Output the [x, y] coordinate of the center of the cell containing the given text.  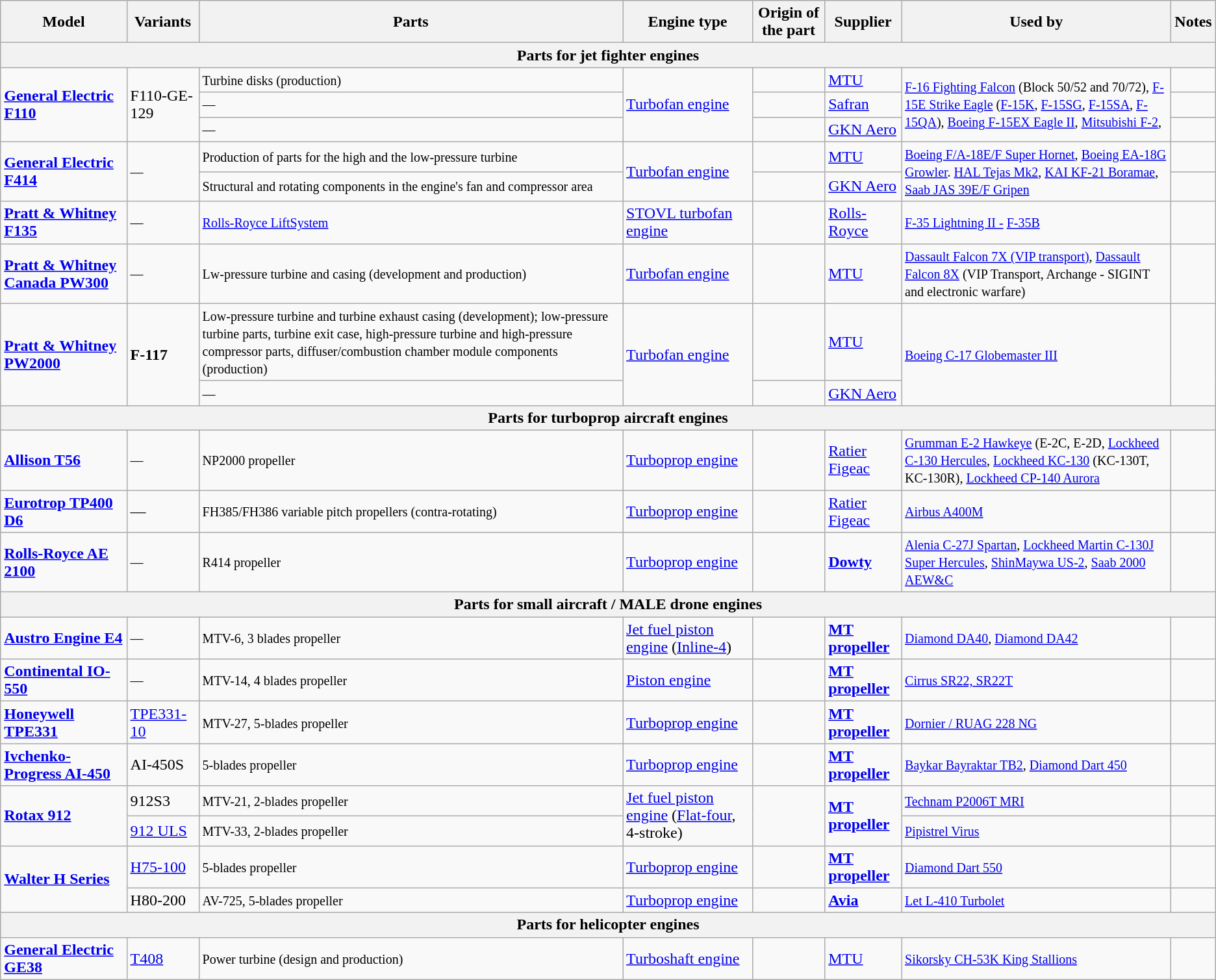
Cirrus SR22, SR22T [1037, 681]
912 ULS [162, 831]
Boeing C-17 Globemaster III [1037, 355]
Diamond DA40, Diamond DA42 [1037, 638]
Pratt & Whitney PW2000 [64, 355]
H80-200 [162, 900]
Engine type [688, 22]
Notes [1193, 22]
Turboshaft engine [688, 959]
Rotax 912 [64, 816]
Lw-pressure turbine and casing (development and production) [411, 273]
Pratt & Whitney F135 [64, 222]
FH385/FH386 variable pitch propellers (contra-rotating) [411, 510]
Honeywell TPE331 [64, 722]
F-117 [162, 355]
Parts for jet fighter engines [608, 55]
Power turbine (design and production) [411, 959]
Structural and rotating components in the engine's fan and compressor area [411, 186]
Continental IO-550 [64, 681]
MTV-21, 2-blades propeller [411, 801]
MTV-33, 2-blades propeller [411, 831]
Origin of the part [789, 22]
Technam P2006T MRI [1037, 801]
TPE331-10 [162, 722]
MTV-6, 3 blades propeller [411, 638]
F110-GE-129 [162, 105]
Let L-410 Turbolet [1037, 900]
Rolls-Royce AE 2100 [64, 562]
Allison T56 [64, 460]
Alenia C-27J Spartan, Lockheed Martin C-130J Super Hercules, ShinMaywa US-2, Saab 2000 AEW&C [1037, 562]
Airbus A400M [1037, 510]
Jet fuel piston engine (Inline-4) [688, 638]
Dowty [863, 562]
AI-450S [162, 765]
Parts for small aircraft / MALE drone engines [608, 605]
Walter H Series [64, 879]
MTV-14, 4 blades propeller [411, 681]
Avia [863, 900]
Dassault Falcon 7X (VIP transport), Dassault Falcon 8X (VIP Transport, Archange - SIGINT and electronic warfare) [1037, 273]
General Electric GE38 [64, 959]
Safran [863, 105]
Parts for turboprop aircraft engines [608, 418]
Ivchenko-Progress AI-450 [64, 765]
Model [64, 22]
T408 [162, 959]
Turbine disks (production) [411, 80]
Diamond Dart 550 [1037, 866]
Production of parts for the high and the low-pressure turbine [411, 157]
Supplier [863, 22]
General Electric F414 [64, 171]
Eurotrop TP400 D6 [64, 510]
Baykar Bayraktar TB2, Diamond Dart 450 [1037, 765]
Grumman E-2 Hawkeye (E-2C, E-2D, Lockheed C-130 Hercules, Lockheed KC-130 (KC-130T, KC-130R), Lockheed CP-140 Aurora [1037, 460]
Dornier / RUAG 228 NG [1037, 722]
Austro Engine E4 [64, 638]
STOVL turbofan engine [688, 222]
Parts [411, 22]
Used by [1037, 22]
Jet fuel piston engine (Flat-four, 4-stroke) [688, 816]
Parts for helicopter engines [608, 925]
Pratt & Whitney Canada PW300 [64, 273]
Rolls-Royce [863, 222]
Pipistrel Virus [1037, 831]
F-16 Fighting Falcon (Block 50/52 and 70/72), F-15E Strike Eagle (F-15K, F-15SG, F-15SA, F-15QA), Boeing F-15EX Eagle II, Mitsubishi F-2, [1037, 105]
General Electric F110 [64, 105]
NP2000 propeller [411, 460]
R414 propeller [411, 562]
Sikorsky CH-53K King Stallions [1037, 959]
MTV-27, 5-blades propeller [411, 722]
912S3 [162, 801]
H75-100 [162, 866]
Variants [162, 22]
Boeing F/A-18E/F Super Hornet, Boeing EA-18G Growler. HAL Tejas Mk2, KAI KF-21 Boramae, Saab JAS 39E/F Gripen [1037, 171]
Rolls-Royce LiftSystem [411, 222]
AV-725, 5-blades propeller [411, 900]
Piston engine [688, 681]
F-35 Lightning II - F-35B [1037, 222]
